Determine the (x, y) coordinate at the center of the cell enclosing the given text.  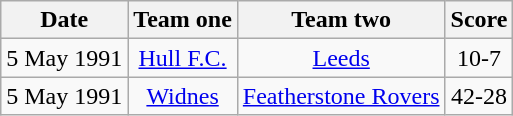
Hull F.C. (183, 58)
Team two (341, 20)
10-7 (479, 58)
Date (64, 20)
42-28 (479, 96)
Team one (183, 20)
Score (479, 20)
Widnes (183, 96)
Leeds (341, 58)
Featherstone Rovers (341, 96)
